Return the (X, Y) coordinate for the center point of the cell that contains the specified text.  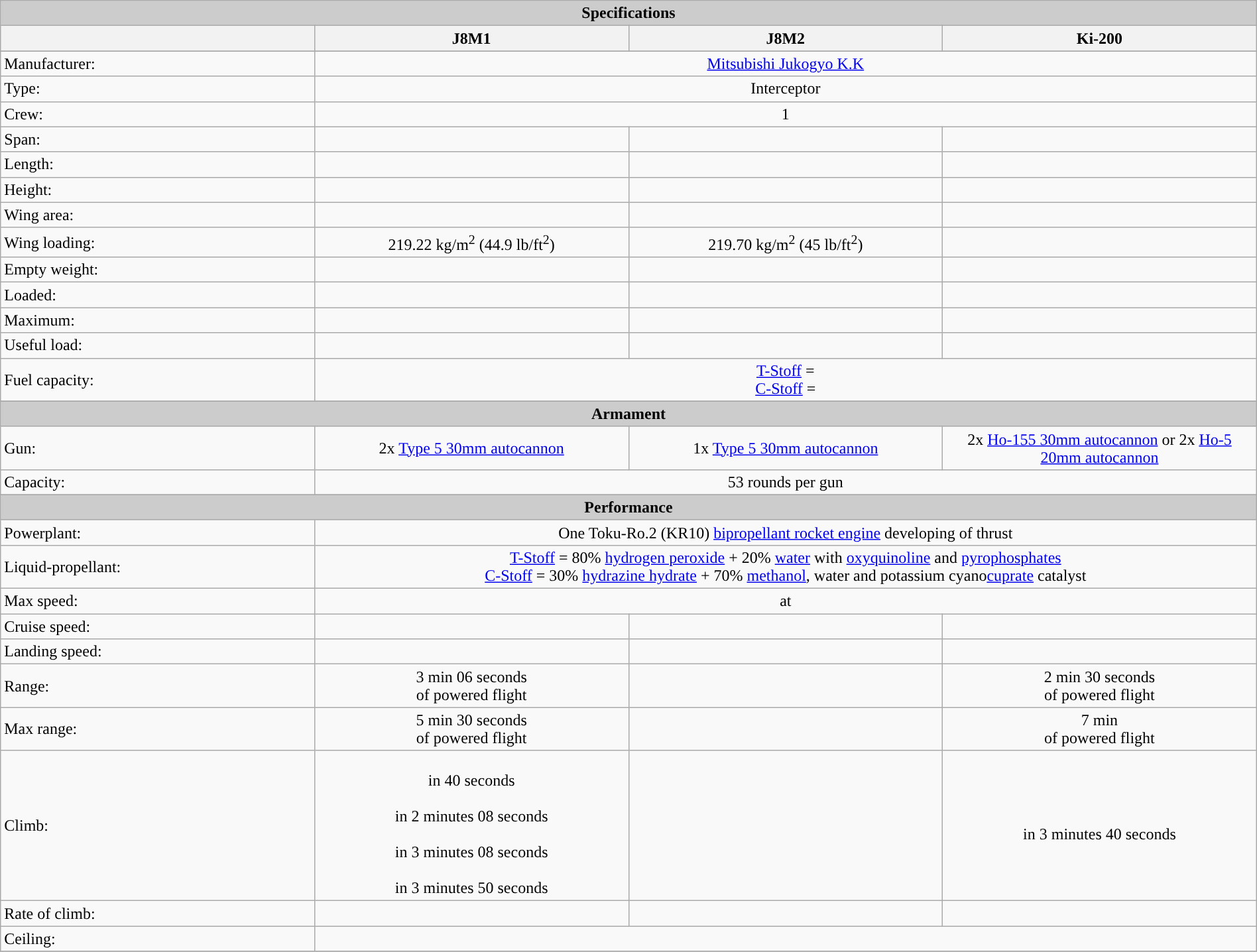
1 (785, 114)
53 rounds per gun (785, 482)
Fuel capacity: (158, 379)
Length: (158, 164)
Ceiling: (158, 939)
Height: (158, 190)
Gun: (158, 448)
219.22 kg/m2 (44.9 lb/ft2) (471, 243)
Useful load: (158, 345)
1x Type 5 30mm autocannon (786, 448)
Crew: (158, 114)
Maximum: (158, 320)
in 3 minutes 40 seconds (1100, 826)
Wing area: (158, 215)
J8M1 (471, 38)
2 min 30 seconds of powered flight (1100, 685)
Ki-200 (1100, 38)
Range: (158, 685)
Mitsubishi Jukogyo K.K (785, 64)
T-Stoff = C-Stoff = (785, 379)
Cruise speed: (158, 626)
Rate of climb: (158, 914)
Armament (628, 414)
2x Type 5 30mm autocannon (471, 448)
Interceptor (785, 89)
Wing loading: (158, 243)
Loaded: (158, 295)
J8M2 (786, 38)
Specifications (628, 13)
Manufacturer: (158, 64)
Powerplant: (158, 532)
Climb: (158, 826)
Max range: (158, 729)
Type: (158, 89)
Performance (628, 507)
2x Ho-155 30mm autocannon or 2x Ho-5 20mm autocannon (1100, 448)
3 min 06 seconds of powered flight (471, 685)
Capacity: (158, 482)
One Toku-Ro.2 (KR10) bipropellant rocket engine developing of thrust (785, 532)
in 40 seconds in 2 minutes 08 seconds in 3 minutes 08 seconds in 3 minutes 50 seconds (471, 826)
Empty weight: (158, 270)
219.70 kg/m2 (45 lb/ft2) (786, 243)
5 min 30 seconds of powered flight (471, 729)
Landing speed: (158, 652)
7 minof powered flight (1100, 729)
Span: (158, 139)
Max speed: (158, 601)
at (785, 601)
Liquid-propellant: (158, 566)
